Detect which cell encompasses the target text, then output its [X, Y] center coordinate. 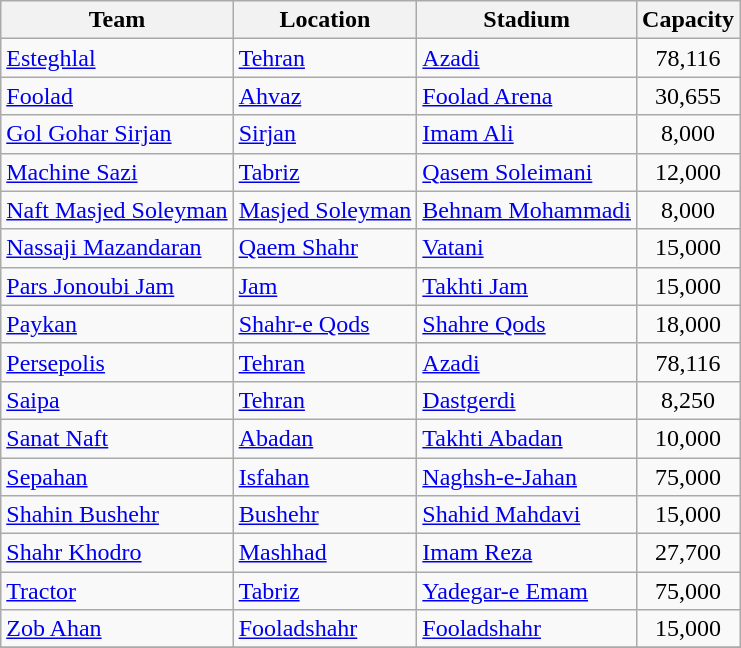
Shahin Bushehr [117, 515]
Masjed Soleyman [325, 210]
30,655 [688, 96]
Persepolis [117, 362]
Capacity [688, 20]
Dastgerdi [527, 400]
Saipa [117, 400]
27,700 [688, 553]
Paykan [117, 324]
Bushehr [325, 515]
Esteghlal [117, 58]
Vatani [527, 248]
Yadegar-e Emam [527, 591]
Behnam Mohammadi [527, 210]
Zob Ahan [117, 629]
8,250 [688, 400]
Foolad Arena [527, 96]
Gol Gohar Sirjan [117, 134]
Sepahan [117, 477]
Stadium [527, 20]
Shahr Khodro [117, 553]
Team [117, 20]
Imam Reza [527, 553]
12,000 [688, 172]
Location [325, 20]
Naghsh-e-Jahan [527, 477]
Imam Ali [527, 134]
Ahvaz [325, 96]
Sanat Naft [117, 438]
Qasem Soleimani [527, 172]
Shahr-e Qods [325, 324]
Qaem Shahr [325, 248]
Machine Sazi [117, 172]
Shahid Mahdavi [527, 515]
Isfahan [325, 477]
10,000 [688, 438]
Naft Masjed Soleyman [117, 210]
Pars Jonoubi Jam [117, 286]
Shahre Qods [527, 324]
Abadan [325, 438]
Jam [325, 286]
Sirjan [325, 134]
Tractor [117, 591]
Nassaji Mazandaran [117, 248]
Mashhad [325, 553]
Foolad [117, 96]
Takhti Abadan [527, 438]
Takhti Jam [527, 286]
18,000 [688, 324]
